Pinpoint the cell where the given text exists, returning its [x, y] midpoint coordinate. 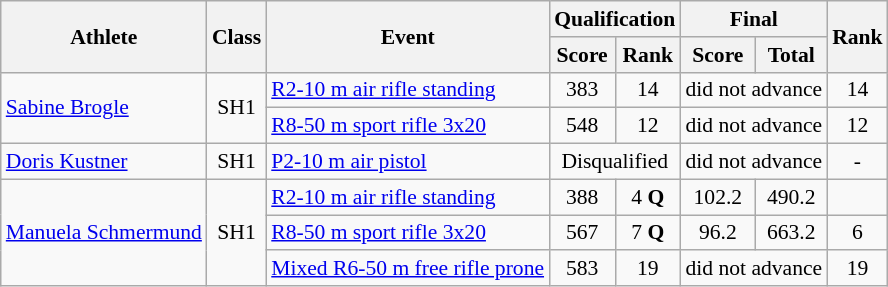
Disqualified [614, 162]
Athlete [104, 36]
Class [236, 36]
Mixed R6-50 m free rifle prone [408, 269]
567 [582, 233]
4 Q [648, 197]
Total [791, 55]
7 Q [648, 233]
Sabine Brogle [104, 108]
- [858, 162]
383 [582, 90]
Doris Kustner [104, 162]
548 [582, 126]
Qualification [614, 19]
Manuela Schmermund [104, 232]
P2-10 m air pistol [408, 162]
663.2 [791, 233]
102.2 [718, 197]
388 [582, 197]
Final [754, 19]
6 [858, 233]
96.2 [718, 233]
490.2 [791, 197]
Event [408, 36]
583 [582, 269]
